From the cell containing the given text, extract its center point as [X, Y] coordinate. 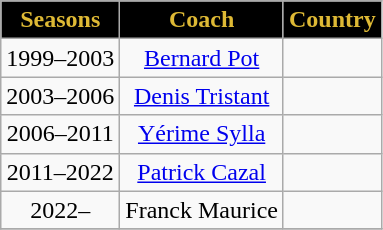
Denis Tristant [202, 96]
Coach [202, 20]
2022– [60, 210]
Franck Maurice [202, 210]
Seasons [60, 20]
Bernard Pot [202, 58]
2003–2006 [60, 96]
Country [332, 20]
1999–2003 [60, 58]
2006–2011 [60, 134]
2011–2022 [60, 172]
Yérime Sylla [202, 134]
Patrick Cazal [202, 172]
